Return the [X, Y] coordinate for the center point of the cell that contains the specified text.  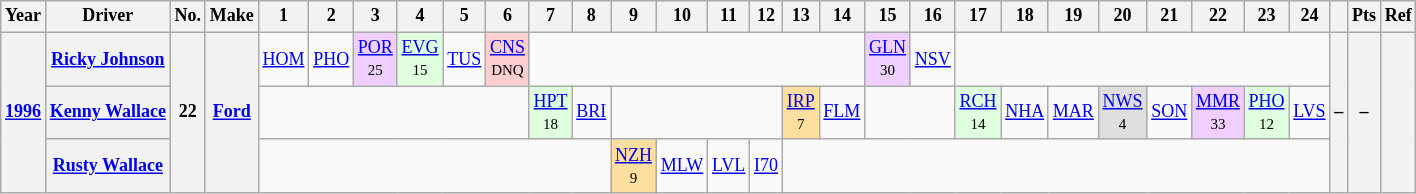
BRI [592, 113]
NHA [1025, 113]
23 [1266, 16]
PHO [332, 59]
1996 [24, 112]
FLM [842, 113]
LVS [1310, 113]
IRP7 [800, 113]
7 [550, 16]
LVL [729, 166]
NWS4 [1122, 113]
21 [1170, 16]
14 [842, 16]
No. [188, 16]
Ford [232, 112]
15 [888, 16]
NSV [932, 59]
POR25 [376, 59]
19 [1073, 16]
4 [420, 16]
16 [932, 16]
Kenny Wallace [108, 113]
12 [766, 16]
Ref [1398, 16]
17 [978, 16]
13 [800, 16]
Make [232, 16]
5 [464, 16]
MMR33 [1218, 113]
1 [284, 16]
24 [1310, 16]
PHO12 [1266, 113]
6 [508, 16]
MAR [1073, 113]
Rusty Wallace [108, 166]
3 [376, 16]
20 [1122, 16]
EVG15 [420, 59]
9 [634, 16]
Pts [1364, 16]
TUS [464, 59]
RCH14 [978, 113]
MLW [682, 166]
18 [1025, 16]
HPT18 [550, 113]
HOM [284, 59]
SON [1170, 113]
Driver [108, 16]
Year [24, 16]
I70 [766, 166]
CNSDNQ [508, 59]
8 [592, 16]
Ricky Johnson [108, 59]
GLN30 [888, 59]
11 [729, 16]
10 [682, 16]
2 [332, 16]
NZH9 [634, 166]
